Capture the cell that displays the provided text and extract its [X, Y] central coordinate. 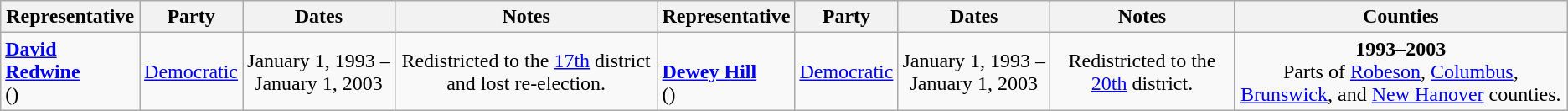
Redistricted to the 17th district and lost re-election. [526, 71]
1993–2003 Parts of Robeson, Columbus, Brunswick, and New Hanover counties. [1400, 71]
Counties [1400, 17]
David Redwine() [70, 71]
Redistricted to the 20th district. [1142, 71]
Dewey Hill() [726, 71]
